Extract the [X, Y] coordinate from the center of the cell holding the provided text.  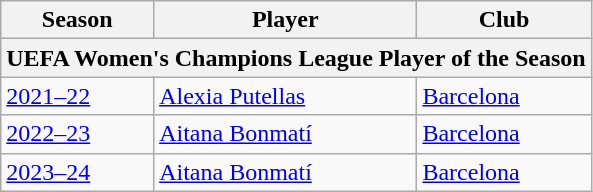
2022–23 [78, 134]
Season [78, 20]
Player [286, 20]
2023–24 [78, 172]
UEFA Women's Champions League Player of the Season [296, 58]
Alexia Putellas [286, 96]
2021–22 [78, 96]
Club [504, 20]
